Search for the cell housing the specified text and yield its [X, Y] center coordinate. 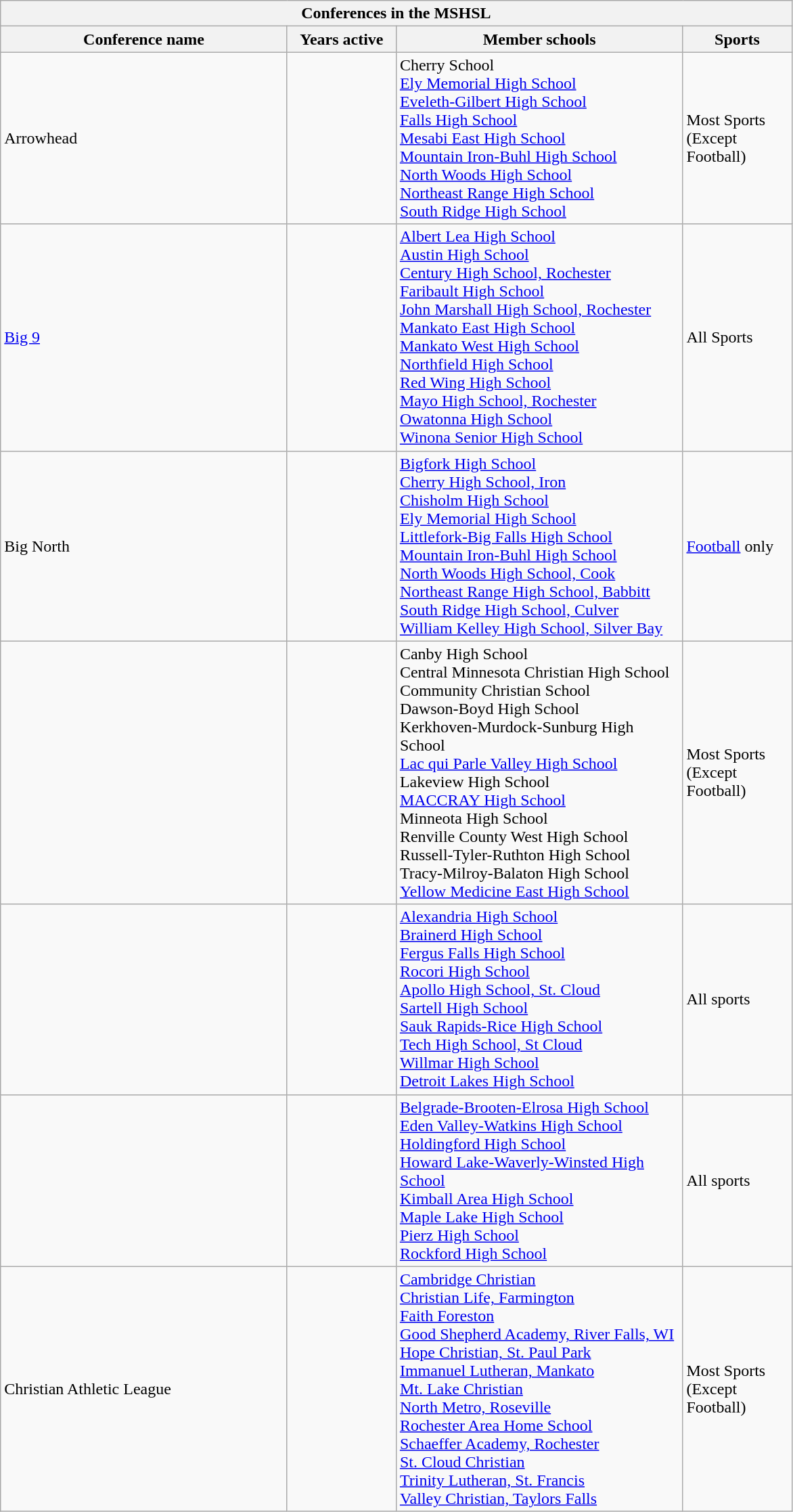
All Sports [738, 337]
Member schools [539, 39]
Sports [738, 39]
Conference name [144, 39]
Christian Athletic League [144, 1389]
Big 9 [144, 337]
Conferences in the MSHSL [396, 14]
Years active [341, 39]
Football only [738, 546]
Arrowhead [144, 138]
Big North [144, 546]
